Extract the [X, Y] coordinate from the center of the cell holding the provided text.  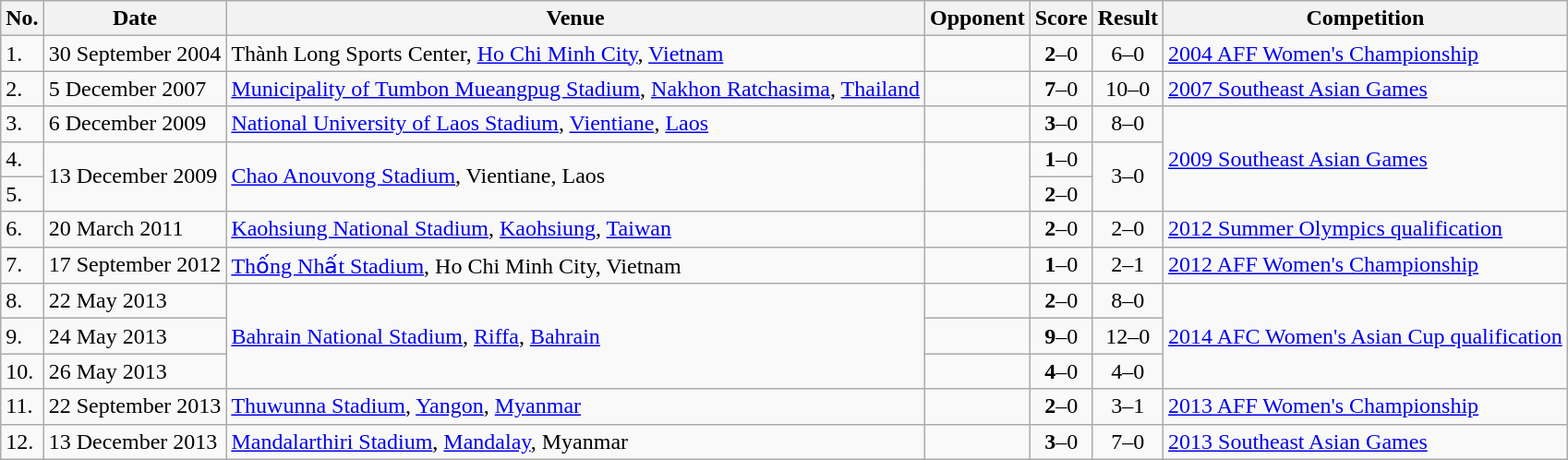
22 May 2013 [135, 301]
Thống Nhất Stadium, Ho Chi Minh City, Vietnam [576, 265]
Competition [1366, 18]
Venue [576, 18]
2009 Southeast Asian Games [1366, 159]
Municipality of Tumbon Mueangpug Stadium, Nakhon Ratchasima, Thailand [576, 89]
24 May 2013 [135, 336]
1. [22, 54]
13 December 2013 [135, 442]
2004 AFF Women's Championship [1366, 54]
6. [22, 229]
Chao Anouvong Stadium, Vientiane, Laos [576, 176]
17 September 2012 [135, 265]
2013 AFF Women's Championship [1366, 406]
Thuwunna Stadium, Yangon, Myanmar [576, 406]
Opponent [977, 18]
Mandalarthiri Stadium, Mandalay, Myanmar [576, 442]
2. [22, 89]
3–1 [1128, 406]
2012 AFF Women's Championship [1366, 265]
30 September 2004 [135, 54]
Date [135, 18]
26 May 2013 [135, 371]
8. [22, 301]
9–0 [1061, 336]
13 December 2009 [135, 176]
22 September 2013 [135, 406]
12–0 [1128, 336]
11. [22, 406]
2007 Southeast Asian Games [1366, 89]
5. [22, 194]
Result [1128, 18]
2014 AFC Women's Asian Cup qualification [1366, 336]
5 December 2007 [135, 89]
2–1 [1128, 265]
Thành Long Sports Center, Ho Chi Minh City, Vietnam [576, 54]
6–0 [1128, 54]
9. [22, 336]
No. [22, 18]
7. [22, 265]
Bahrain National Stadium, Riffa, Bahrain [576, 336]
3. [22, 124]
10. [22, 371]
2013 Southeast Asian Games [1366, 442]
20 March 2011 [135, 229]
2012 Summer Olympics qualification [1366, 229]
Kaohsiung National Stadium, Kaohsiung, Taiwan [576, 229]
10–0 [1128, 89]
4. [22, 159]
Score [1061, 18]
National University of Laos Stadium, Vientiane, Laos [576, 124]
6 December 2009 [135, 124]
12. [22, 442]
